For the text-containing cell, return its midpoint in [X, Y] coordinate format. 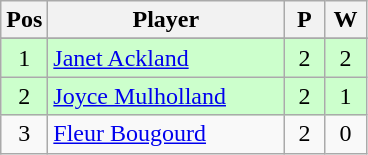
W [346, 20]
0 [346, 134]
Fleur Bougourd [166, 134]
3 [24, 134]
Janet Ackland [166, 58]
Pos [24, 20]
Player [166, 20]
P [304, 20]
Joyce Mulholland [166, 96]
